Return the [X, Y] coordinate for the center point of the cell that contains the specified text.  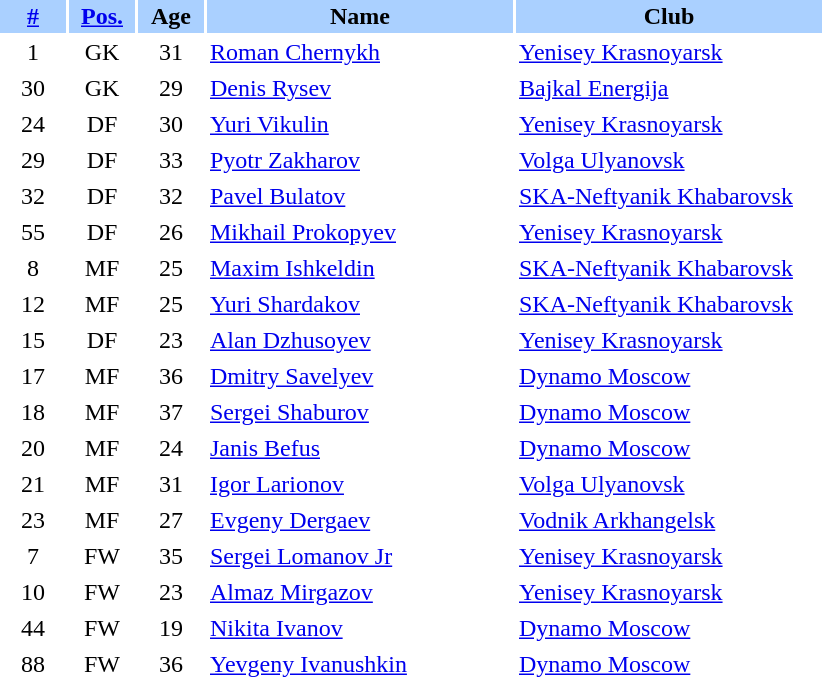
Almaz Mirgazov [360, 592]
35 [171, 556]
18 [33, 412]
Sergei Shaburov [360, 412]
Pavel Bulatov [360, 196]
12 [33, 304]
1 [33, 52]
27 [171, 520]
Vodnik Arkhangelsk [669, 520]
Name [360, 16]
Maxim Ishkeldin [360, 268]
Evgeny Dergaev [360, 520]
Roman Chernykh [360, 52]
15 [33, 340]
Pos. [102, 16]
37 [171, 412]
Pyotr Zakharov [360, 160]
44 [33, 628]
Janis Befus [360, 448]
Alan Dzhusoyev [360, 340]
Igor Larionov [360, 484]
21 [33, 484]
8 [33, 268]
Nikita Ivanov [360, 628]
17 [33, 376]
Sergei Lomanov Jr [360, 556]
20 [33, 448]
# [33, 16]
36 [171, 376]
Denis Rysev [360, 88]
Dmitry Savelyev [360, 376]
Bajkal Energija [669, 88]
10 [33, 592]
33 [171, 160]
Yuri Shardakov [360, 304]
55 [33, 232]
19 [171, 628]
Club [669, 16]
Age [171, 16]
26 [171, 232]
Mikhail Prokopyev [360, 232]
Yuri Vikulin [360, 124]
7 [33, 556]
